Extract the [x, y] coordinate from the center of the cell holding the provided text.  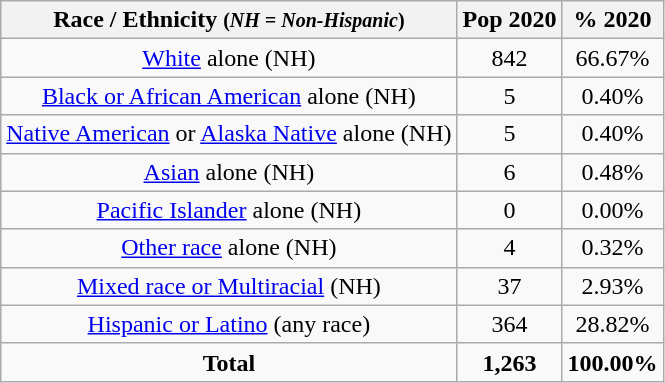
100.00% [612, 362]
842 [510, 58]
Other race alone (NH) [229, 248]
0.48% [612, 172]
% 2020 [612, 20]
Native American or Alaska Native alone (NH) [229, 134]
Asian alone (NH) [229, 172]
Pop 2020 [510, 20]
Pacific Islander alone (NH) [229, 210]
Race / Ethnicity (NH = Non-Hispanic) [229, 20]
364 [510, 324]
0 [510, 210]
0.00% [612, 210]
4 [510, 248]
White alone (NH) [229, 58]
37 [510, 286]
28.82% [612, 324]
Mixed race or Multiracial (NH) [229, 286]
Black or African American alone (NH) [229, 96]
2.93% [612, 286]
Hispanic or Latino (any race) [229, 324]
6 [510, 172]
Total [229, 362]
66.67% [612, 58]
1,263 [510, 362]
0.32% [612, 248]
